Find where the given text appears and provide that cell's center as (X, Y) coordinate. 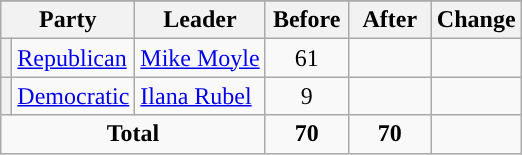
Before (306, 20)
Ilana Rubel (200, 96)
Republican (74, 58)
Leader (200, 20)
61 (306, 58)
Change (476, 20)
After (390, 20)
Party (68, 20)
Mike Moyle (200, 58)
Democratic (74, 96)
Total (133, 134)
9 (306, 96)
